From the cell containing the given text, extract its center point as (X, Y) coordinate. 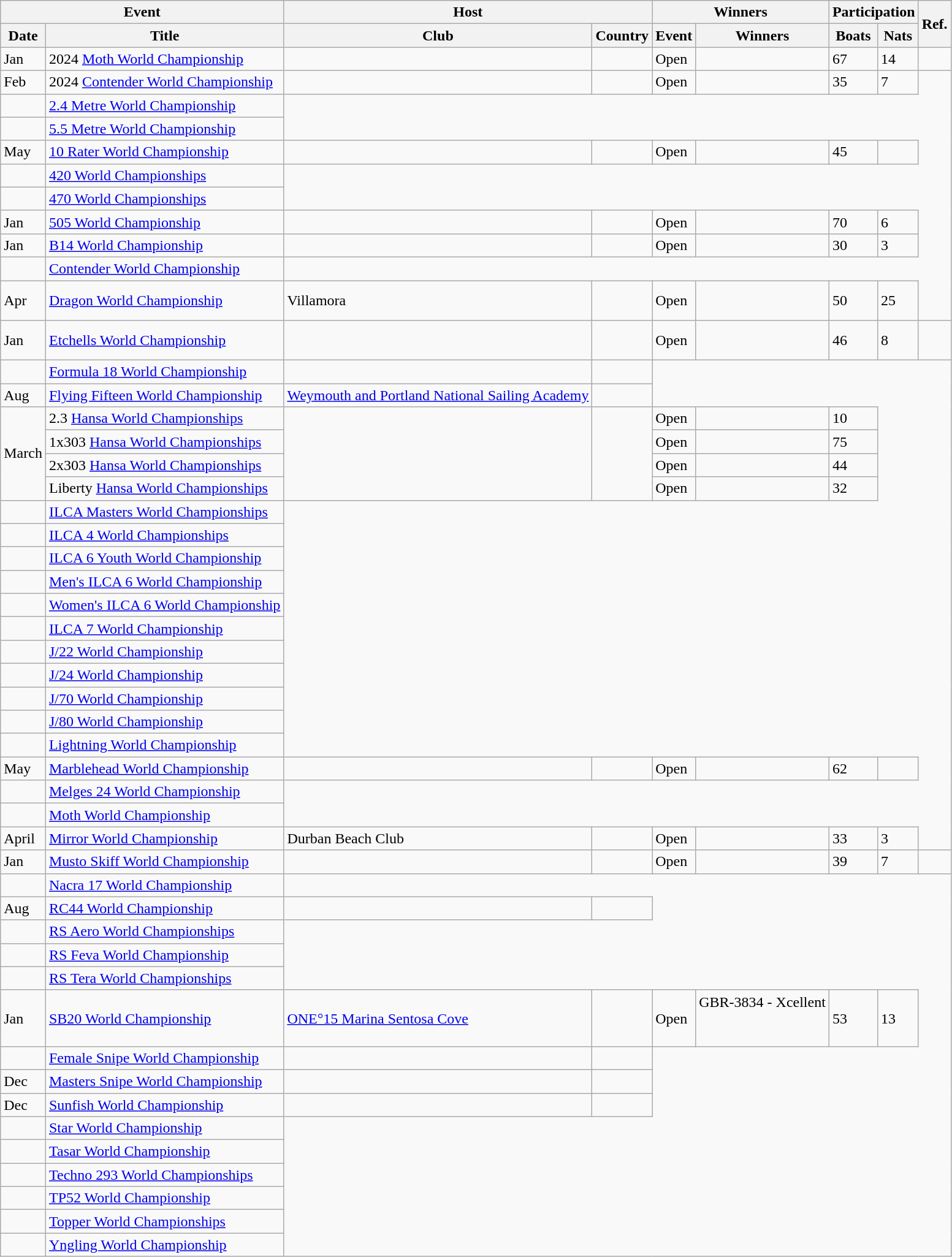
Topper World Championships (164, 1221)
67 (853, 59)
Nats (897, 36)
Masters Snipe World Championship (164, 1081)
33 (853, 838)
Women's ILCA 6 World Championship (164, 605)
10 (853, 419)
RS Tera World Championships (164, 978)
Female Snipe World Championship (164, 1058)
Marblehead World Championship (164, 769)
GBR-3834 - Xcellent (763, 1018)
32 (853, 488)
Tasar World Championship (164, 1152)
Country (622, 36)
39 (853, 862)
Sunfish World Championship (164, 1105)
Melges 24 World Championship (164, 792)
470 World Championships (164, 199)
13 (897, 1018)
Host (468, 12)
Contender World Championship (164, 268)
J/80 World Championship (164, 722)
Villamora (438, 300)
ONE°15 Marina Sentosa Cove (438, 1018)
Ref. (934, 24)
70 (853, 222)
30 (853, 245)
Durban Beach Club (438, 838)
RS Aero World Championships (164, 932)
Feb (23, 82)
Lightning World Championship (164, 745)
2.4 Metre World Championship (164, 105)
Club (438, 36)
53 (853, 1018)
Nacra 17 World Championship (164, 885)
45 (853, 152)
8 (897, 341)
5.5 Metre World Championship (164, 129)
6 (897, 222)
2024 Contender World Championship (164, 82)
10 Rater World Championship (164, 152)
Techno 293 World Championships (164, 1175)
Liberty Hansa World Championships (164, 488)
2x303 Hansa World Championships (164, 465)
Mirror World Championship (164, 838)
Dragon World Championship (164, 300)
ILCA 7 World Championship (164, 628)
J/22 World Championship (164, 651)
April (23, 838)
B14 World Championship (164, 245)
44 (853, 465)
SB20 World Championship (164, 1018)
75 (853, 442)
50 (853, 300)
14 (897, 59)
505 World Championship (164, 222)
Weymouth and Portland National Sailing Academy (438, 395)
2.3 Hansa World Championships (164, 419)
Apr (23, 300)
Participation (874, 12)
Flying Fifteen World Championship (164, 395)
Yngling World Championship (164, 1245)
25 (897, 300)
March (23, 454)
Musto Skiff World Championship (164, 862)
ILCA 6 Youth World Championship (164, 558)
Moth World Championship (164, 815)
Date (23, 36)
Etchells World Championship (164, 341)
Boats (853, 36)
Formula 18 World Championship (164, 372)
ILCA 4 World Championships (164, 535)
420 World Championships (164, 175)
46 (853, 341)
TP52 World Championship (164, 1198)
J/70 World Championship (164, 698)
35 (853, 82)
2024 Moth World Championship (164, 59)
J/24 World Championship (164, 675)
Men's ILCA 6 World Championship (164, 582)
RS Feva World Championship (164, 955)
ILCA Masters World Championships (164, 512)
1x303 Hansa World Championships (164, 442)
Title (164, 36)
Star World Championship (164, 1128)
62 (853, 769)
RC44 World Championship (164, 908)
